Return the [X, Y] coordinate for the center point of the cell that contains the specified text.  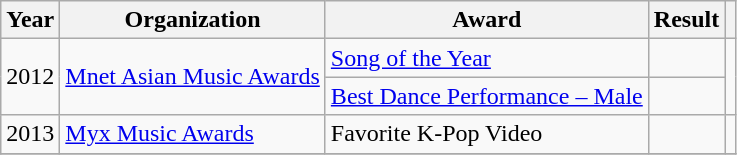
Favorite K-Pop Video [486, 134]
Song of the Year [486, 58]
Award [486, 20]
Result [686, 20]
Mnet Asian Music Awards [193, 77]
Year [30, 20]
Best Dance Performance – Male [486, 96]
2013 [30, 134]
Organization [193, 20]
Myx Music Awards [193, 134]
2012 [30, 77]
